Extract the (x, y) coordinate from the center of the cell holding the provided text.  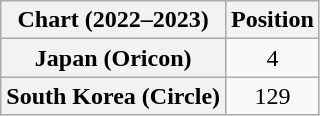
129 (273, 96)
South Korea (Circle) (114, 96)
4 (273, 58)
Japan (Oricon) (114, 58)
Chart (2022–2023) (114, 20)
Position (273, 20)
